Locate the cell with the specified text and output its (x, y) center coordinate. 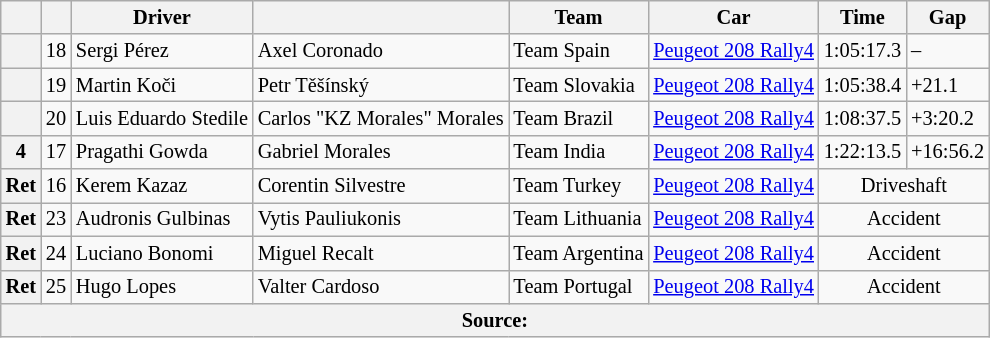
1:08:37.5 (862, 118)
Team Argentina (579, 253)
Team (579, 17)
Carlos "KZ Morales" Morales (381, 118)
Driveshaft (904, 186)
Car (734, 17)
Audronis Gulbinas (162, 219)
Source: (495, 320)
Gabriel Morales (381, 152)
Kerem Kazaz (162, 186)
1:22:13.5 (862, 152)
Team Lithuania (579, 219)
Team Slovakia (579, 85)
+16:56.2 (948, 152)
23 (56, 219)
19 (56, 85)
Gap (948, 17)
Corentin Silvestre (381, 186)
Valter Cardoso (381, 287)
18 (56, 51)
+21.1 (948, 85)
Team Turkey (579, 186)
– (948, 51)
16 (56, 186)
17 (56, 152)
Pragathi Gowda (162, 152)
Vytis Pauliukonis (381, 219)
Time (862, 17)
Hugo Lopes (162, 287)
24 (56, 253)
1:05:17.3 (862, 51)
Martin Koči (162, 85)
Sergi Pérez (162, 51)
Team Spain (579, 51)
4 (21, 152)
25 (56, 287)
Team Portugal (579, 287)
Luciano Bonomi (162, 253)
Luis Eduardo Stedile (162, 118)
Miguel Recalt (381, 253)
Petr Těšínský (381, 85)
Team Brazil (579, 118)
Driver (162, 17)
1:05:38.4 (862, 85)
Axel Coronado (381, 51)
+3:20.2 (948, 118)
20 (56, 118)
Team India (579, 152)
